Determine the (X, Y) coordinate at the center of the cell enclosing the given text.  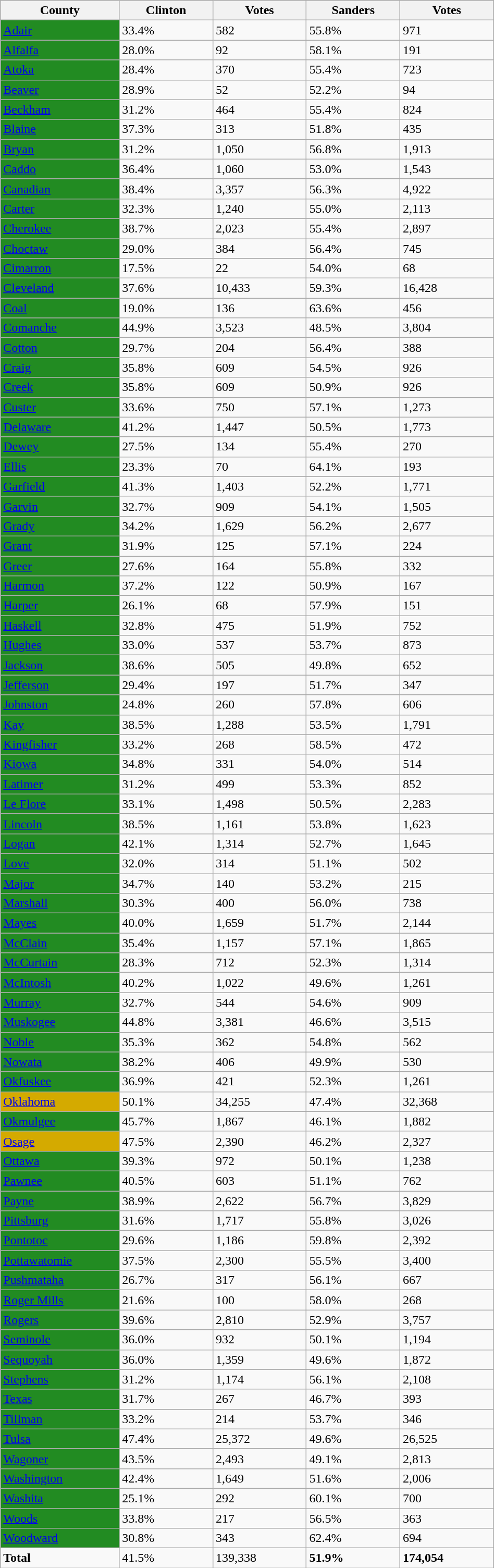
56.8% (353, 149)
544 (260, 1002)
Mayes (60, 923)
54.1% (353, 506)
31.6% (166, 1221)
370 (260, 70)
29.4% (166, 685)
2,810 (260, 1320)
2,300 (260, 1260)
56.7% (353, 1200)
1,791 (447, 725)
1,194 (447, 1340)
Grady (60, 526)
29.7% (166, 348)
Pawnee (60, 1181)
Choctaw (60, 249)
139,338 (260, 1558)
406 (260, 1062)
Osage (60, 1141)
38.7% (166, 228)
100 (260, 1300)
Canadian (60, 189)
19.0% (166, 308)
530 (447, 1062)
Ellis (60, 467)
52.9% (353, 1320)
Roger Mills (60, 1300)
33.1% (166, 804)
972 (260, 1161)
28.4% (166, 70)
Hughes (60, 645)
Bryan (60, 149)
38.4% (166, 189)
59.3% (353, 288)
652 (447, 665)
Pushmataha (60, 1280)
1,050 (260, 149)
44.8% (166, 1022)
140 (260, 884)
Creek (60, 387)
Total (60, 1558)
Okfuskee (60, 1082)
2,493 (260, 1459)
2,113 (447, 209)
31.9% (166, 546)
3,757 (447, 1320)
3,400 (447, 1260)
55.5% (353, 1260)
3,515 (447, 1022)
Murray (60, 1002)
Pottawatomie (60, 1260)
94 (447, 90)
33.0% (166, 645)
Dewey (60, 447)
1,447 (260, 427)
29.6% (166, 1241)
45.7% (166, 1121)
49.8% (353, 665)
25,372 (260, 1439)
62.4% (353, 1538)
16,428 (447, 288)
475 (260, 626)
3,357 (260, 189)
41.2% (166, 427)
70 (260, 467)
Garvin (60, 506)
36.9% (166, 1082)
59.8% (353, 1241)
53.5% (353, 725)
Tillman (60, 1419)
46.6% (353, 1022)
Kay (60, 725)
2,327 (447, 1141)
217 (260, 1518)
852 (447, 784)
745 (447, 249)
1,174 (260, 1379)
Ottawa (60, 1161)
317 (260, 1280)
38.2% (166, 1062)
41.5% (166, 1558)
214 (260, 1419)
34.8% (166, 764)
2,144 (447, 923)
Blaine (60, 129)
292 (260, 1498)
40.0% (166, 923)
Harper (60, 606)
Jefferson (60, 685)
362 (260, 1042)
2,108 (447, 1379)
56.3% (353, 189)
41.3% (166, 486)
388 (447, 348)
2,622 (260, 1200)
400 (260, 903)
26,525 (447, 1439)
Coal (60, 308)
3,523 (260, 328)
1,771 (447, 486)
53.2% (353, 884)
Stephens (60, 1379)
33.4% (166, 30)
1,288 (260, 725)
667 (447, 1280)
1,882 (447, 1121)
Payne (60, 1200)
34,255 (260, 1101)
Jackson (60, 665)
Kingfisher (60, 744)
26.7% (166, 1280)
40.2% (166, 983)
1,629 (260, 526)
54.5% (353, 367)
Comanche (60, 328)
1,186 (260, 1241)
49.1% (353, 1459)
58.1% (353, 50)
3,381 (260, 1022)
47.5% (166, 1141)
750 (260, 407)
58.0% (353, 1300)
Okmulgee (60, 1121)
57.9% (353, 606)
204 (260, 348)
971 (447, 30)
28.0% (166, 50)
1,865 (447, 943)
Nowata (60, 1062)
35.4% (166, 943)
Tulsa (60, 1439)
Custer (60, 407)
270 (447, 447)
Carter (60, 209)
762 (447, 1181)
Haskell (60, 626)
Harmon (60, 586)
Cimarron (60, 268)
1,240 (260, 209)
363 (447, 1518)
332 (447, 566)
197 (260, 685)
1,403 (260, 486)
County (60, 10)
3,026 (447, 1221)
31.7% (166, 1399)
53.8% (353, 824)
52 (260, 90)
Love (60, 863)
57.8% (353, 705)
Rogers (60, 1320)
42.4% (166, 1478)
1,867 (260, 1121)
28.9% (166, 90)
23.3% (166, 467)
Sanders (353, 10)
35.3% (166, 1042)
3,804 (447, 328)
38.6% (166, 665)
464 (260, 109)
McIntosh (60, 983)
136 (260, 308)
Adair (60, 30)
267 (260, 1399)
537 (260, 645)
Wagoner (60, 1459)
32.3% (166, 209)
151 (447, 606)
37.5% (166, 1260)
32.0% (166, 863)
Woods (60, 1518)
1,161 (260, 824)
Grant (60, 546)
Beaver (60, 90)
Cleveland (60, 288)
384 (260, 249)
752 (447, 626)
314 (260, 863)
46.1% (353, 1121)
44.9% (166, 328)
56.5% (353, 1518)
347 (447, 685)
694 (447, 1538)
4,922 (447, 189)
435 (447, 129)
Pontotoc (60, 1241)
Washita (60, 1498)
40.5% (166, 1181)
Woodward (60, 1538)
700 (447, 1498)
37.3% (166, 129)
472 (447, 744)
2,392 (447, 1241)
Caddo (60, 169)
393 (447, 1399)
22 (260, 268)
33.6% (166, 407)
603 (260, 1181)
29.0% (166, 249)
46.7% (353, 1399)
499 (260, 784)
Kiowa (60, 764)
27.6% (166, 566)
1,659 (260, 923)
Johnston (60, 705)
1,649 (260, 1478)
48.5% (353, 328)
42.1% (166, 843)
Greer (60, 566)
Alfalfa (60, 50)
26.1% (166, 606)
167 (447, 586)
63.6% (353, 308)
606 (447, 705)
1,157 (260, 943)
2,283 (447, 804)
Seminole (60, 1340)
1,543 (447, 169)
346 (447, 1419)
Cherokee (60, 228)
34.7% (166, 884)
1,913 (447, 149)
224 (447, 546)
34.2% (166, 526)
421 (260, 1082)
21.6% (166, 1300)
2,813 (447, 1459)
582 (260, 30)
Oklahoma (60, 1101)
Cotton (60, 348)
343 (260, 1538)
738 (447, 903)
Delaware (60, 427)
55.0% (353, 209)
32.8% (166, 626)
2,023 (260, 228)
Atoka (60, 70)
24.8% (166, 705)
1,022 (260, 983)
32,368 (447, 1101)
37.2% (166, 586)
2,897 (447, 228)
1,498 (260, 804)
1,773 (447, 427)
56.0% (353, 903)
McClain (60, 943)
Garfield (60, 486)
1,273 (447, 407)
39.3% (166, 1161)
1,505 (447, 506)
723 (447, 70)
Muskogee (60, 1022)
456 (447, 308)
25.1% (166, 1498)
Sequoyah (60, 1359)
164 (260, 566)
1,872 (447, 1359)
McCurtain (60, 963)
53.0% (353, 169)
2,390 (260, 1141)
313 (260, 129)
1,623 (447, 824)
1,060 (260, 169)
Texas (60, 1399)
1,645 (447, 843)
Clinton (166, 10)
502 (447, 863)
17.5% (166, 268)
36.4% (166, 169)
52.7% (353, 843)
54.6% (353, 1002)
92 (260, 50)
54.8% (353, 1042)
514 (447, 764)
331 (260, 764)
260 (260, 705)
37.6% (166, 288)
56.2% (353, 526)
2,677 (447, 526)
562 (447, 1042)
39.6% (166, 1320)
33.8% (166, 1518)
125 (260, 546)
Logan (60, 843)
10,433 (260, 288)
53.3% (353, 784)
191 (447, 50)
30.8% (166, 1538)
60.1% (353, 1498)
505 (260, 665)
1,238 (447, 1161)
38.9% (166, 1200)
134 (260, 447)
51.8% (353, 129)
Beckham (60, 109)
712 (260, 963)
Noble (60, 1042)
43.5% (166, 1459)
3,829 (447, 1200)
Latimer (60, 784)
1,359 (260, 1359)
27.5% (166, 447)
28.3% (166, 963)
58.5% (353, 744)
Lincoln (60, 824)
49.9% (353, 1062)
30.3% (166, 903)
122 (260, 586)
215 (447, 884)
193 (447, 467)
1,717 (260, 1221)
824 (447, 109)
2,006 (447, 1478)
Marshall (60, 903)
174,054 (447, 1558)
46.2% (353, 1141)
Major (60, 884)
51.6% (353, 1478)
64.1% (353, 467)
Le Flore (60, 804)
Craig (60, 367)
Pittsburg (60, 1221)
932 (260, 1340)
Washington (60, 1478)
873 (447, 645)
